Determine the [X, Y] coordinate at the center of the cell enclosing the given text.  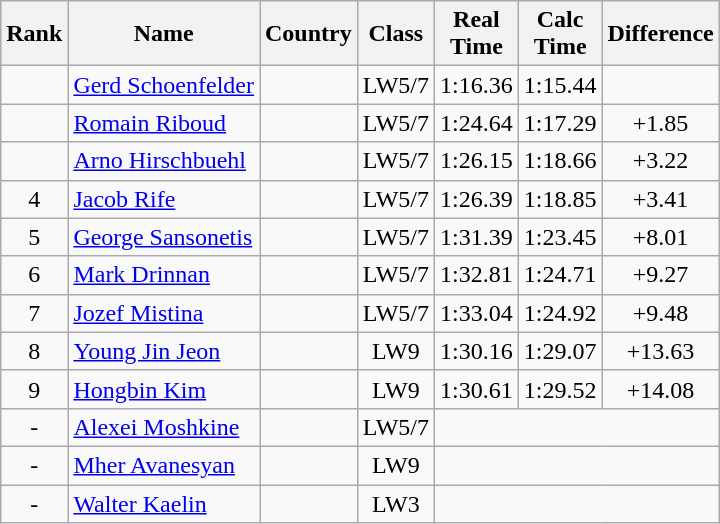
1:15.44 [560, 85]
1:29.52 [560, 389]
9 [34, 389]
Romain Riboud [164, 123]
1:24.64 [477, 123]
8 [34, 351]
CalcTime [560, 34]
1:24.71 [560, 275]
George Sansonetis [164, 237]
4 [34, 199]
Class [396, 34]
1:31.39 [477, 237]
1:30.16 [477, 351]
Jozef Mistina [164, 313]
1:26.15 [477, 161]
Name [164, 34]
1:29.07 [560, 351]
1:16.36 [477, 85]
1:33.04 [477, 313]
+3.41 [660, 199]
+13.63 [660, 351]
Young Jin Jeon [164, 351]
Gerd Schoenfelder [164, 85]
1:30.61 [477, 389]
Alexei Moshkine [164, 427]
1:18.66 [560, 161]
+8.01 [660, 237]
Rank [34, 34]
1:18.85 [560, 199]
5 [34, 237]
Arno Hirschbuehl [164, 161]
Country [309, 34]
+1.85 [660, 123]
+14.08 [660, 389]
6 [34, 275]
Difference [660, 34]
Hongbin Kim [164, 389]
1:24.92 [560, 313]
1:26.39 [477, 199]
+9.27 [660, 275]
1:23.45 [560, 237]
1:17.29 [560, 123]
7 [34, 313]
+3.22 [660, 161]
Mark Drinnan [164, 275]
+9.48 [660, 313]
Walter Kaelin [164, 503]
Jacob Rife [164, 199]
Mher Avanesyan [164, 465]
RealTime [477, 34]
LW3 [396, 503]
1:32.81 [477, 275]
